Capture the cell that displays the provided text and extract its (x, y) central coordinate. 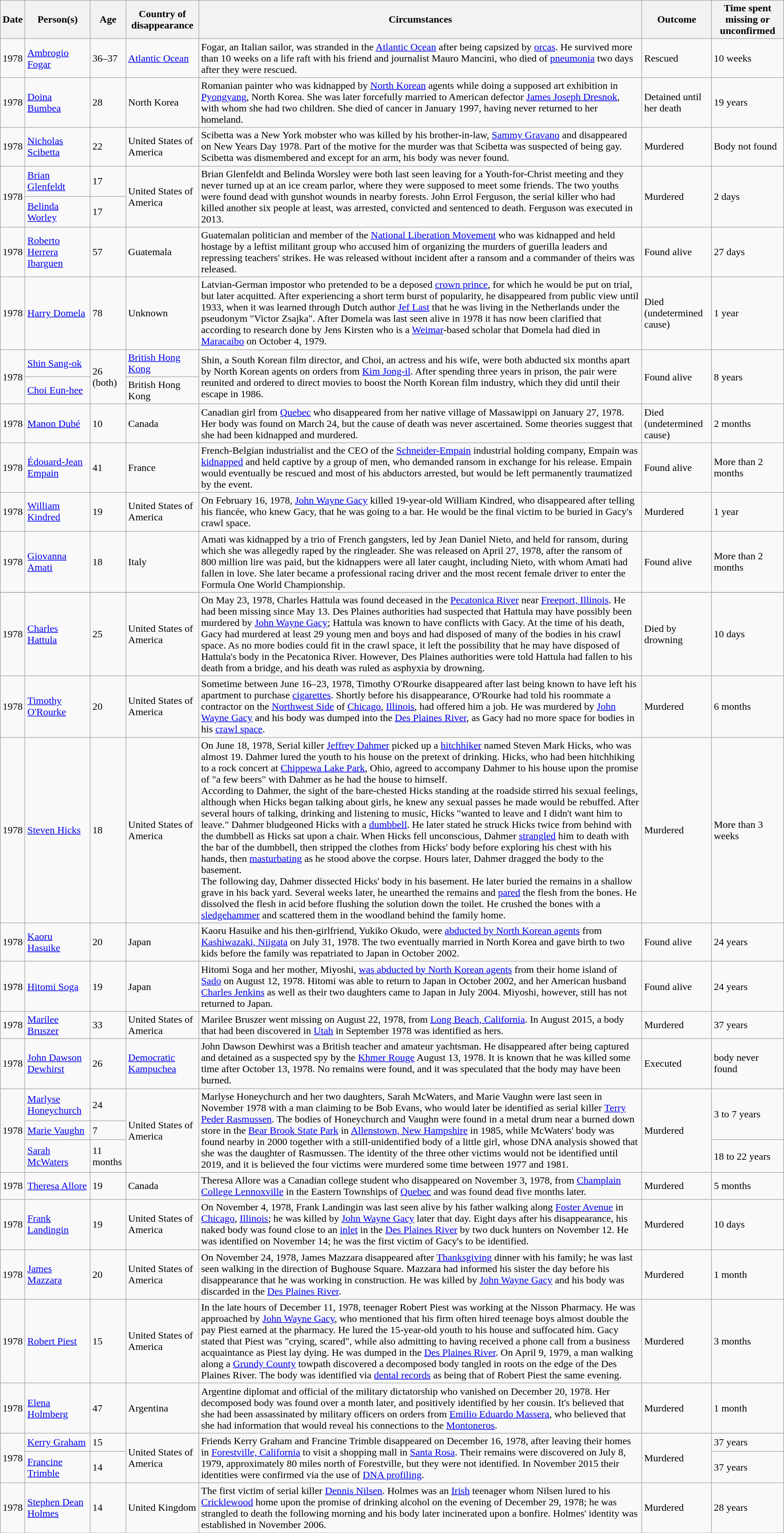
Outcome (677, 20)
Steven Hicks (58, 830)
Body not found (748, 147)
Shin Sang-ok (58, 363)
Ambrogio Fogar (58, 58)
John Dawson Dewhirst (58, 1063)
2 months (748, 423)
Francine Trimble (58, 1467)
Charles Hattula (58, 634)
Sarah McWaters (58, 1156)
Atlantic Ocean (162, 58)
Detained until her death (677, 102)
7 (108, 1130)
Kaoru Hasuike (58, 942)
Italy (162, 562)
France (162, 468)
Belinda Worley (58, 212)
22 (108, 147)
Robert Piest (58, 1341)
Nicholas Scibetta (58, 147)
47 (108, 1408)
Age (108, 20)
8 years (748, 377)
24 (108, 1104)
Elena Holmberg (58, 1408)
More than 3 weeks (748, 830)
Theresa Allore (58, 1186)
Person(s) (58, 20)
Argentina (162, 1408)
28 (108, 102)
10 (108, 423)
18 to 22 years (748, 1156)
James Mazzara (58, 1274)
41 (108, 468)
Executed (677, 1063)
Roberto Herrera Ibarguen (58, 252)
28 years (748, 1507)
5 months (748, 1186)
Time spent missing or unconfirmed (748, 20)
Date (13, 20)
Marilee Bruszer (58, 1025)
Édouard-Jean Empain (58, 468)
Died by drowning (677, 634)
Unknown (162, 313)
2 days (748, 196)
body never found (748, 1063)
36–37 (108, 58)
Country of disappearance (162, 20)
3 to 7 years (748, 1114)
3 months (748, 1341)
6 months (748, 707)
Doina Bumbea (58, 102)
William Kindred (58, 512)
33 (108, 1025)
Choi Eun-hee (58, 390)
Giovanna Amati (58, 562)
57 (108, 252)
Timothy O'Rourke (58, 707)
Kerry Graham (58, 1442)
North Korea (162, 102)
Manon Dubé (58, 423)
19 years (748, 102)
Circumstances (420, 20)
Stephen Dean Holmes (58, 1507)
25 (108, 634)
10 weeks (748, 58)
78 (108, 313)
Marie Vaughn (58, 1130)
Democratic Kampuchea (162, 1063)
27 days (748, 252)
11 months (108, 1156)
Hitomi Soga (58, 986)
Frank Landingin (58, 1224)
Marlyse Honeychurch (58, 1104)
Rescued (677, 58)
United Kingdom (162, 1507)
26 (108, 1063)
Guatemala (162, 252)
Harry Domela (58, 313)
26 (both) (108, 377)
Brian Glenfeldt (58, 181)
